Scan for the cell matching the given text and deliver its (X, Y) coordinate at center. 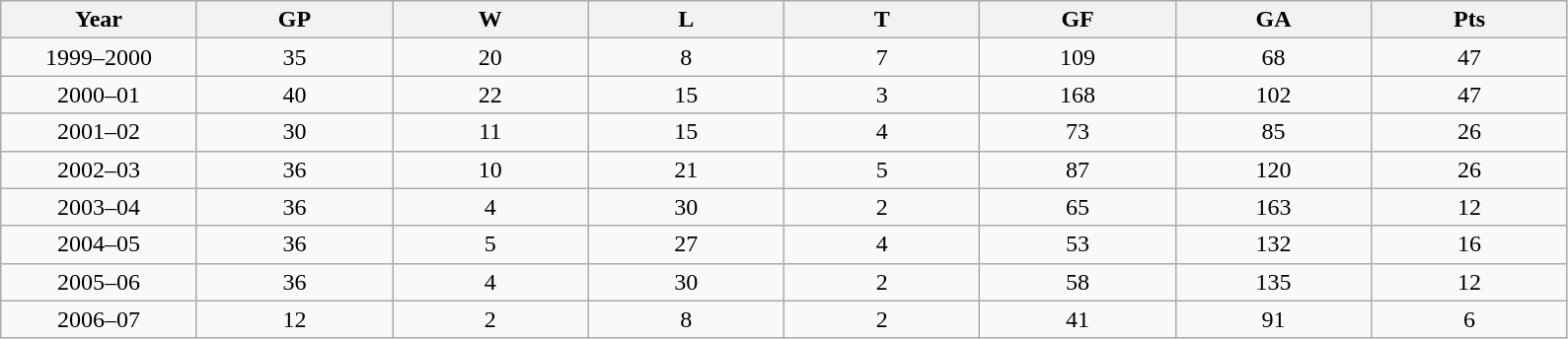
168 (1078, 95)
102 (1273, 95)
7 (881, 57)
2002–03 (99, 169)
GP (294, 20)
40 (294, 95)
135 (1273, 282)
20 (490, 57)
2005–06 (99, 282)
Pts (1470, 20)
W (490, 20)
6 (1470, 319)
Year (99, 20)
91 (1273, 319)
2006–07 (99, 319)
10 (490, 169)
GA (1273, 20)
35 (294, 57)
85 (1273, 132)
53 (1078, 244)
132 (1273, 244)
GF (1078, 20)
109 (1078, 57)
58 (1078, 282)
11 (490, 132)
16 (1470, 244)
41 (1078, 319)
2004–05 (99, 244)
27 (686, 244)
3 (881, 95)
65 (1078, 207)
2003–04 (99, 207)
T (881, 20)
73 (1078, 132)
21 (686, 169)
1999–2000 (99, 57)
22 (490, 95)
163 (1273, 207)
2000–01 (99, 95)
120 (1273, 169)
68 (1273, 57)
L (686, 20)
2001–02 (99, 132)
87 (1078, 169)
